Detect which cell encompasses the target text, then output its [X, Y] center coordinate. 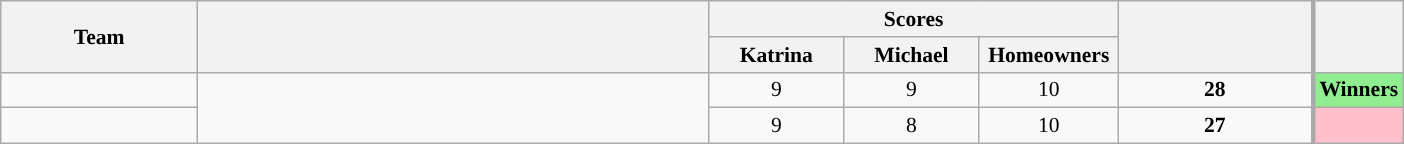
Scores [914, 19]
8 [912, 126]
Michael [912, 55]
Winners [1358, 90]
Homeowners [1048, 55]
28 [1215, 90]
27 [1215, 126]
Katrina [776, 55]
Team [100, 36]
